Capture the cell that displays the provided text and extract its [x, y] central coordinate. 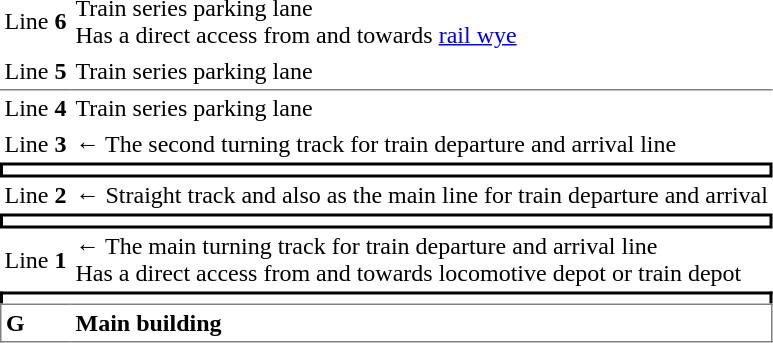
← The second turning track for train departure and arrival line [422, 144]
← The main turning track for train departure and arrival lineHas a direct access from and towards locomotive depot or train depot [422, 260]
Line 5 [36, 71]
Main building [422, 324]
← Straight track and also as the main line for train departure and arrival [422, 196]
Line 3 [36, 144]
Line 4 [36, 108]
G [36, 324]
Line 2 [36, 196]
Line 1 [36, 260]
